Pinpoint the cell where the given text exists, returning its (x, y) midpoint coordinate. 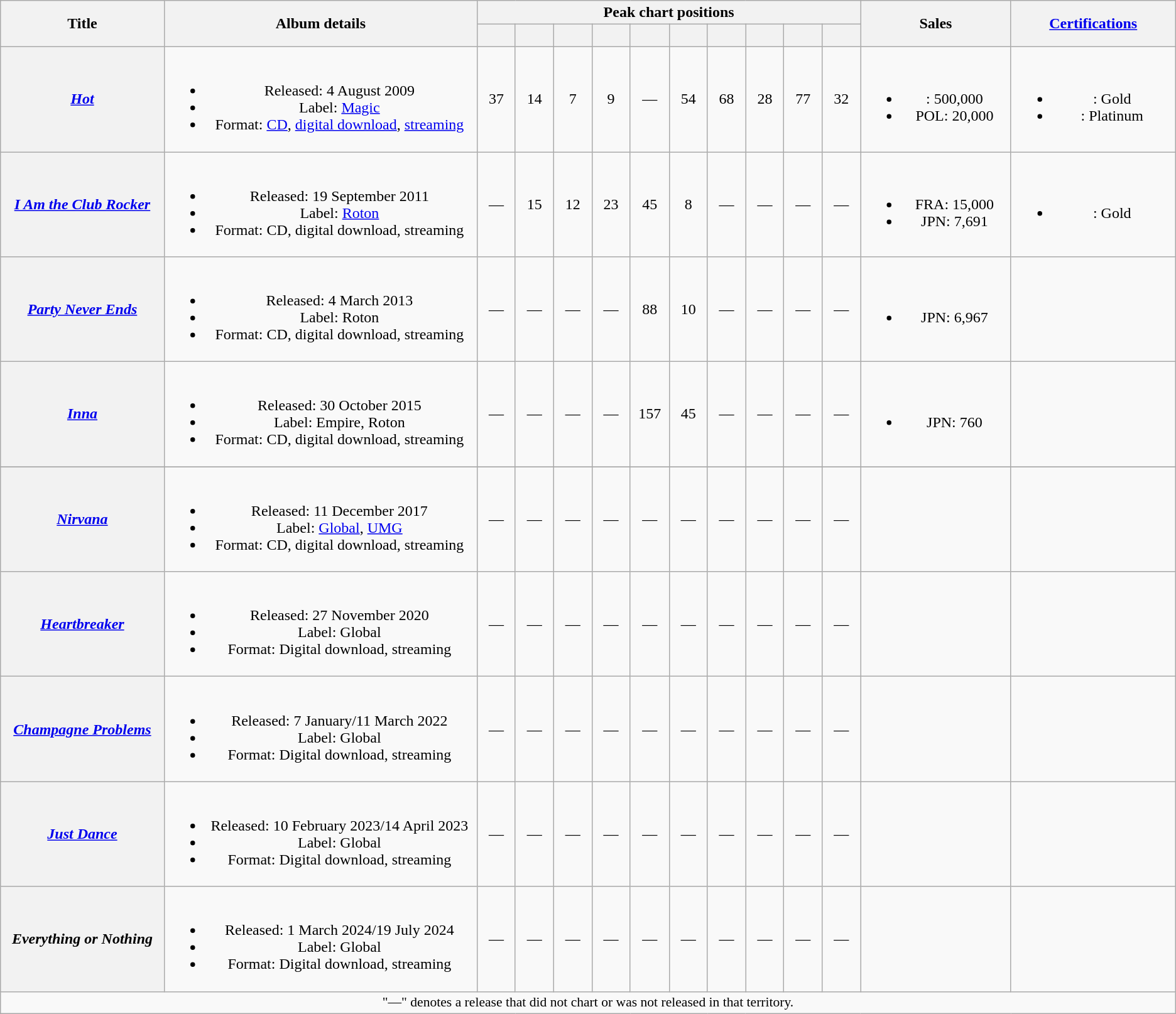
Album details (320, 24)
32 (842, 99)
14 (534, 99)
Nirvana (82, 519)
: Gold (1093, 205)
23 (611, 205)
Inna (82, 415)
Released: 4 August 2009Label: MagicFormat: CD, digital download, streaming (320, 99)
: 500,000POL: 20,000 (936, 99)
Heartbreaker (82, 624)
JPN: 760 (936, 415)
Released: 1 March 2024/19 July 2024Label: GlobalFormat: Digital download, streaming (320, 939)
Title (82, 24)
54 (689, 99)
Released: 30 October 2015Label: Empire, RotonFormat: CD, digital download, streaming (320, 415)
12 (573, 205)
Hot (82, 99)
FRA: 15,000JPN: 7,691 (936, 205)
: Gold: Platinum (1093, 99)
28 (765, 99)
Peak chart positions (669, 13)
Party Never Ends (82, 309)
Champagne Problems (82, 729)
37 (496, 99)
10 (689, 309)
157 (650, 415)
Released: 7 January/11 March 2022Label: GlobalFormat: Digital download, streaming (320, 729)
JPN: 6,967 (936, 309)
9 (611, 99)
Sales (936, 24)
8 (689, 205)
"—" denotes a release that did not chart or was not released in that territory. (588, 1003)
Everything or Nothing (82, 939)
Certifications (1093, 24)
Released: 4 March 2013Label: RotonFormat: CD, digital download, streaming (320, 309)
7 (573, 99)
Released: 11 December 2017Label: Global, UMGFormat: CD, digital download, streaming (320, 519)
88 (650, 309)
Released: 19 September 2011Label: RotonFormat: CD, digital download, streaming (320, 205)
68 (726, 99)
77 (803, 99)
I Am the Club Rocker (82, 205)
15 (534, 205)
Released: 10 February 2023/14 April 2023Label: GlobalFormat: Digital download, streaming (320, 834)
Released: 27 November 2020Label: GlobalFormat: Digital download, streaming (320, 624)
Just Dance (82, 834)
